Locate the cell with the specified text and output its (x, y) center coordinate. 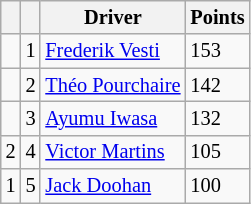
Victor Martins (112, 152)
3 (31, 118)
153 (217, 51)
142 (217, 85)
Jack Doohan (112, 186)
4 (31, 152)
Ayumu Iwasa (112, 118)
132 (217, 118)
105 (217, 152)
100 (217, 186)
5 (31, 186)
Points (217, 17)
Théo Pourchaire (112, 85)
Frederik Vesti (112, 51)
Driver (112, 17)
